Provide the [X, Y] coordinate of the cell's center where the given text is located.  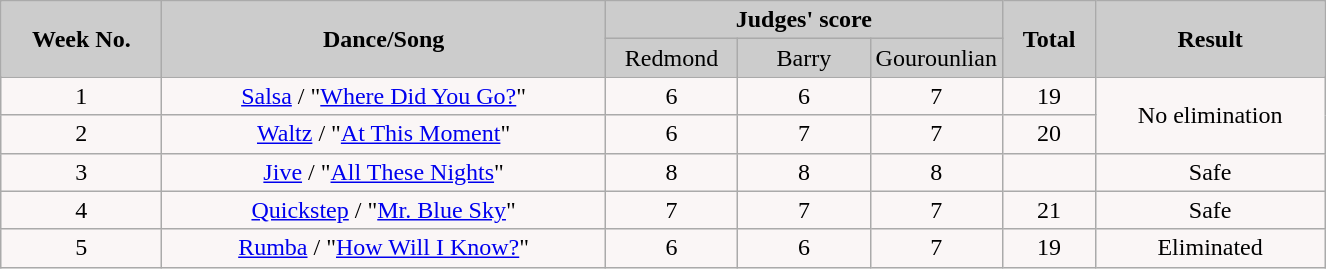
Rumba / "How Will I Know?" [384, 248]
4 [82, 210]
No elimination [1210, 115]
2 [82, 134]
Waltz / "At This Moment" [384, 134]
Jive / "All These Nights" [384, 172]
Barry [804, 58]
3 [82, 172]
20 [1048, 134]
Eliminated [1210, 248]
Dance/Song [384, 39]
Total [1048, 39]
1 [82, 96]
Quickstep / "Mr. Blue Sky" [384, 210]
Result [1210, 39]
Gourounlian [936, 58]
Week No. [82, 39]
Judges' score [804, 20]
Salsa / "Where Did You Go?" [384, 96]
Redmond [671, 58]
5 [82, 248]
21 [1048, 210]
